From the cell containing the given text, extract its center point as (X, Y) coordinate. 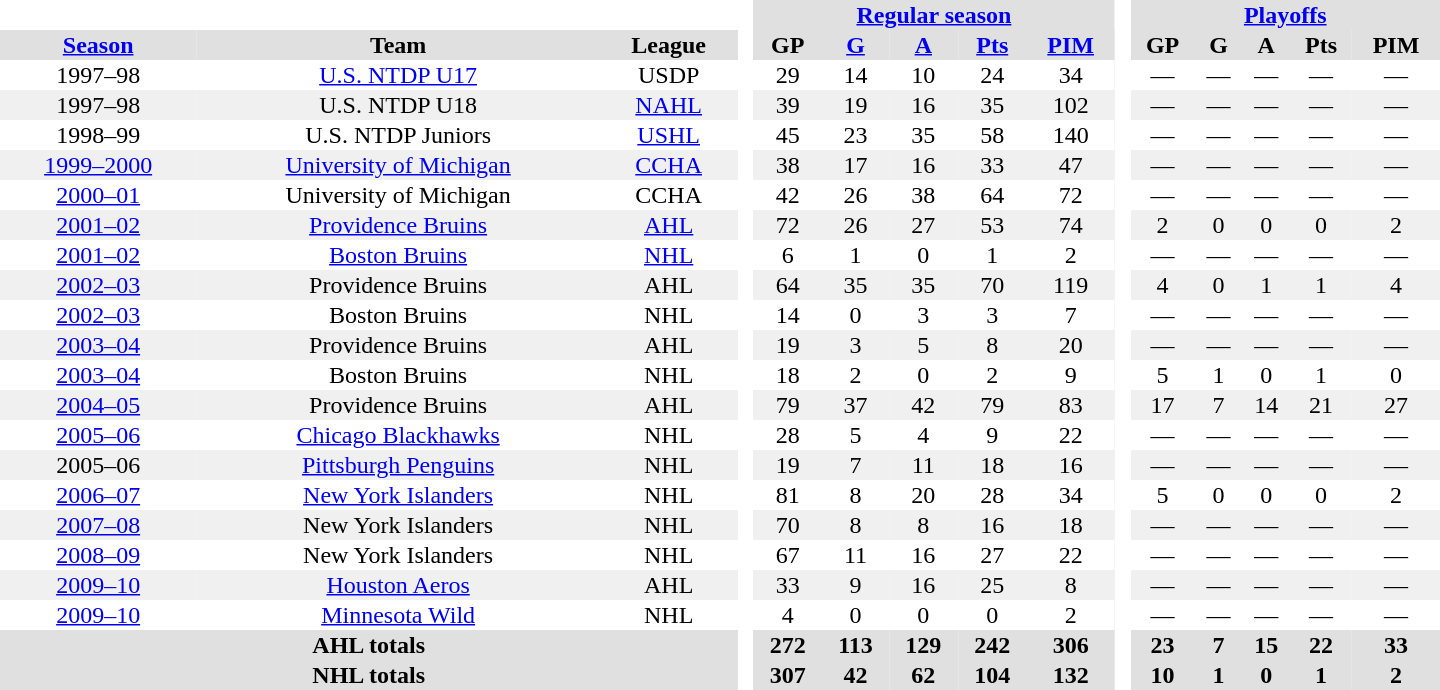
2006–07 (98, 495)
53 (992, 225)
119 (1071, 285)
2000–01 (98, 195)
Houston Aeros (398, 585)
Regular season (934, 15)
U.S. NTDP U17 (398, 75)
58 (992, 135)
102 (1071, 105)
USDP (668, 75)
U.S. NTDP U18 (398, 105)
306 (1071, 645)
AHL totals (368, 645)
242 (992, 645)
6 (788, 255)
37 (856, 405)
113 (856, 645)
Minnesota Wild (398, 615)
21 (1321, 405)
25 (992, 585)
USHL (668, 135)
15 (1266, 645)
45 (788, 135)
29 (788, 75)
NAHL (668, 105)
1998–99 (98, 135)
307 (788, 675)
Pittsburgh Penguins (398, 465)
83 (1071, 405)
67 (788, 555)
74 (1071, 225)
272 (788, 645)
2007–08 (98, 525)
81 (788, 495)
League (668, 45)
NHL totals (368, 675)
132 (1071, 675)
104 (992, 675)
140 (1071, 135)
Playoffs (1285, 15)
Team (398, 45)
2008–09 (98, 555)
24 (992, 75)
47 (1071, 165)
U.S. NTDP Juniors (398, 135)
Chicago Blackhawks (398, 435)
129 (924, 645)
62 (924, 675)
39 (788, 105)
Season (98, 45)
1999–2000 (98, 165)
2004–05 (98, 405)
